Search for the cell housing the specified text and yield its (X, Y) center coordinate. 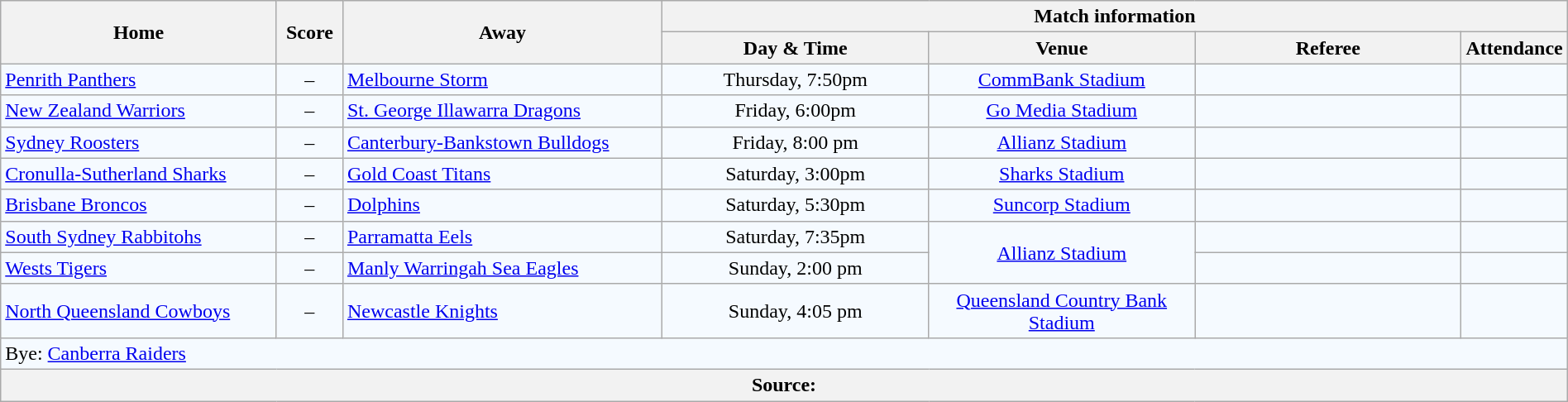
Dolphins (502, 205)
Attendance (1514, 48)
St. George Illawarra Dragons (502, 111)
Saturday, 5:30pm (796, 205)
Referee (1328, 48)
Sunday, 2:00 pm (796, 268)
Sharks Stadium (1062, 174)
Saturday, 3:00pm (796, 174)
New Zealand Warriors (139, 111)
Melbourne Storm (502, 79)
Wests Tigers (139, 268)
Match information (1115, 17)
Brisbane Broncos (139, 205)
Sydney Roosters (139, 142)
Newcastle Knights (502, 311)
Canterbury-Bankstown Bulldogs (502, 142)
Queensland Country Bank Stadium (1062, 311)
Venue (1062, 48)
Day & Time (796, 48)
Go Media Stadium (1062, 111)
Friday, 6:00pm (796, 111)
Sunday, 4:05 pm (796, 311)
Gold Coast Titans (502, 174)
Score (309, 32)
Bye: Canberra Raiders (784, 353)
Thursday, 7:50pm (796, 79)
Manly Warringah Sea Eagles (502, 268)
Friday, 8:00 pm (796, 142)
Source: (784, 385)
Cronulla-Sutherland Sharks (139, 174)
Away (502, 32)
Parramatta Eels (502, 237)
Penrith Panthers (139, 79)
Suncorp Stadium (1062, 205)
South Sydney Rabbitohs (139, 237)
Saturday, 7:35pm (796, 237)
Home (139, 32)
CommBank Stadium (1062, 79)
North Queensland Cowboys (139, 311)
